For the text-containing cell, return its midpoint in (X, Y) coordinate format. 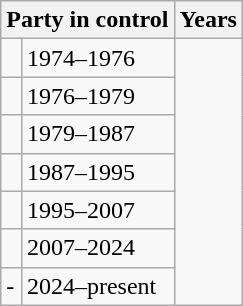
2024–present (98, 286)
1976–1979 (98, 96)
- (12, 286)
1979–1987 (98, 134)
Party in control (88, 20)
2007–2024 (98, 248)
1987–1995 (98, 172)
Years (208, 20)
1974–1976 (98, 58)
1995–2007 (98, 210)
